Search for the cell housing the specified text and yield its (X, Y) center coordinate. 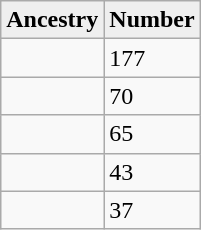
65 (152, 134)
Ancestry (52, 20)
37 (152, 210)
Number (152, 20)
70 (152, 96)
177 (152, 58)
43 (152, 172)
